Scan for the cell matching the given text and deliver its [x, y] coordinate at center. 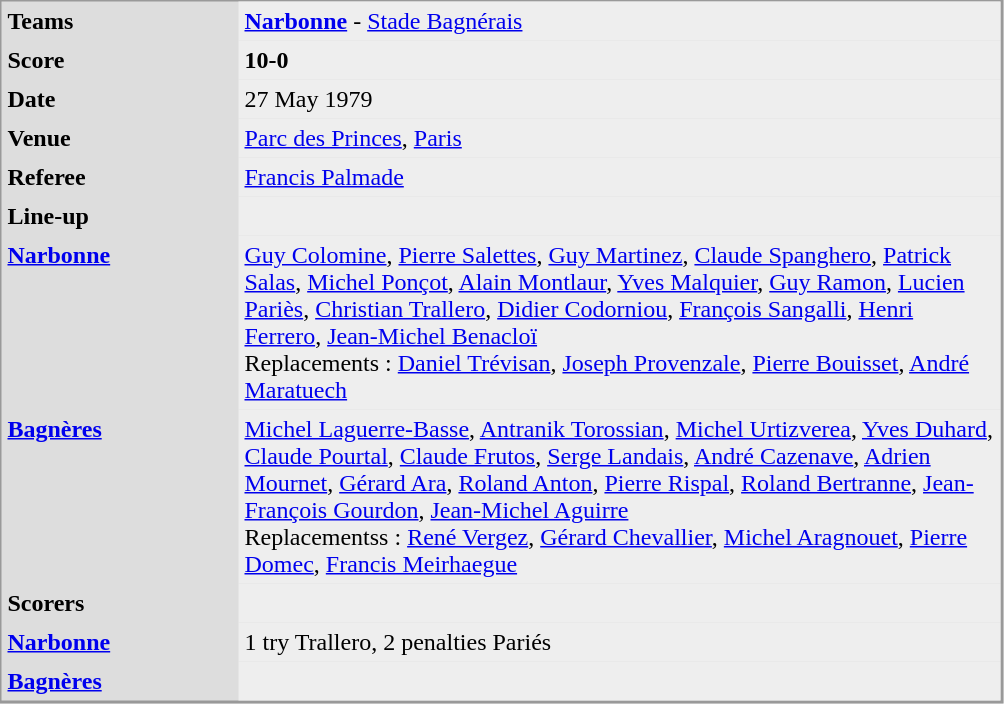
Scorers [120, 604]
Francis Palmade [619, 178]
1 try Trallero, 2 penalties Pariés [619, 642]
Narbonne - Stade Bagnérais [619, 22]
Date [120, 100]
Line-up [120, 216]
27 May 1979 [619, 100]
Teams [120, 22]
Venue [120, 138]
Score [120, 60]
Parc des Princes, Paris [619, 138]
10-0 [619, 60]
Referee [120, 178]
